Determine the [X, Y] coordinate at the center of the cell enclosing the given text.  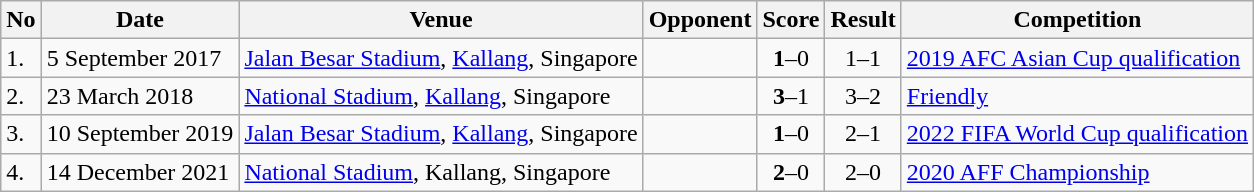
2019 AFC Asian Cup qualification [1077, 58]
2–1 [863, 134]
Score [791, 20]
Venue [441, 20]
No [21, 20]
Result [863, 20]
1. [21, 58]
23 March 2018 [140, 96]
3–2 [863, 96]
1–1 [863, 58]
10 September 2019 [140, 134]
Opponent [700, 20]
4. [21, 172]
5 September 2017 [140, 58]
14 December 2021 [140, 172]
3–1 [791, 96]
Date [140, 20]
Friendly [1077, 96]
2022 FIFA World Cup qualification [1077, 134]
Competition [1077, 20]
2020 AFF Championship [1077, 172]
3. [21, 134]
2. [21, 96]
